Locate the cell with the specified text and output its [X, Y] center coordinate. 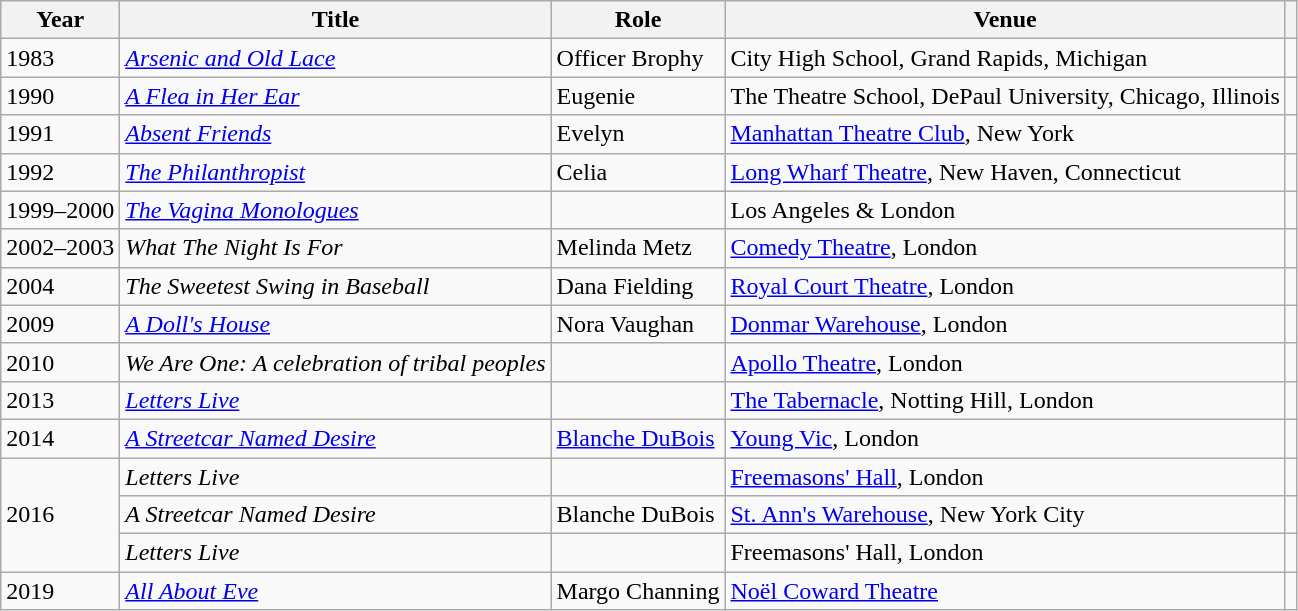
1991 [60, 134]
Comedy Theatre, London [1005, 248]
Evelyn [638, 134]
What The Night Is For [336, 248]
2009 [60, 324]
1992 [60, 172]
Los Angeles & London [1005, 210]
2019 [60, 591]
The Tabernacle, Notting Hill, London [1005, 400]
Arsenic and Old Lace [336, 58]
2002–2003 [60, 248]
Long Wharf Theatre, New Haven, Connecticut [1005, 172]
Margo Channing [638, 591]
Venue [1005, 20]
City High School, Grand Rapids, Michigan [1005, 58]
1999–2000 [60, 210]
We Are One: A celebration of tribal peoples [336, 362]
Donmar Warehouse, London [1005, 324]
The Vagina Monologues [336, 210]
Young Vic, London [1005, 438]
Title [336, 20]
Eugenie [638, 96]
Apollo Theatre, London [1005, 362]
A Flea in Her Ear [336, 96]
Absent Friends [336, 134]
2010 [60, 362]
St. Ann's Warehouse, New York City [1005, 515]
2013 [60, 400]
2004 [60, 286]
Officer Brophy [638, 58]
Royal Court Theatre, London [1005, 286]
Role [638, 20]
Year [60, 20]
The Theatre School, DePaul University, Chicago, Illinois [1005, 96]
A Doll's House [336, 324]
1990 [60, 96]
1983 [60, 58]
Melinda Metz [638, 248]
Celia [638, 172]
The Sweetest Swing in Baseball [336, 286]
2016 [60, 515]
Noël Coward Theatre [1005, 591]
All About Eve [336, 591]
Manhattan Theatre Club, New York [1005, 134]
2014 [60, 438]
Dana Fielding [638, 286]
Nora Vaughan [638, 324]
The Philanthropist [336, 172]
